Identify which cell holds the provided text, then report its [X, Y] central coordinate. 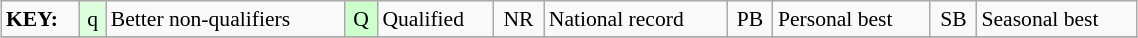
SB [953, 19]
KEY: [40, 19]
Personal best [852, 19]
NR [518, 19]
National record [636, 19]
Better non-qualifiers [226, 19]
PB [750, 19]
Q [361, 19]
q [92, 19]
Seasonal best [1056, 19]
Qualified [435, 19]
